Find where the given text appears and provide that cell's center as [X, Y] coordinate. 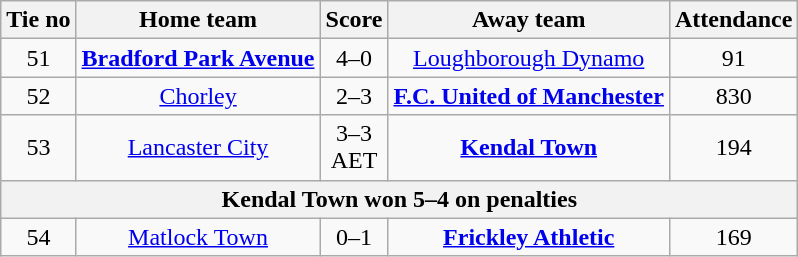
Frickley Athletic [528, 237]
Bradford Park Avenue [198, 58]
830 [733, 96]
Home team [198, 20]
169 [733, 237]
Tie no [38, 20]
2–3 [354, 96]
51 [38, 58]
0–1 [354, 237]
F.C. United of Manchester [528, 96]
Away team [528, 20]
54 [38, 237]
91 [733, 58]
Kendal Town won 5–4 on penalties [400, 199]
52 [38, 96]
Chorley [198, 96]
194 [733, 148]
53 [38, 148]
Matlock Town [198, 237]
Loughborough Dynamo [528, 58]
Score [354, 20]
Kendal Town [528, 148]
Attendance [733, 20]
Lancaster City [198, 148]
3–3AET [354, 148]
4–0 [354, 58]
